Extract the [X, Y] coordinate from the center of the cell holding the provided text.  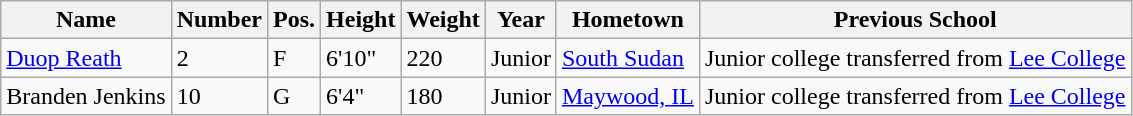
6'10" [361, 58]
South Sudan [628, 58]
180 [443, 96]
F [294, 58]
Height [361, 20]
Pos. [294, 20]
6'4" [361, 96]
Branden Jenkins [86, 96]
Previous School [915, 20]
Weight [443, 20]
Duop Reath [86, 58]
Maywood, IL [628, 96]
2 [219, 58]
G [294, 96]
Number [219, 20]
Name [86, 20]
Hometown [628, 20]
220 [443, 58]
10 [219, 96]
Year [520, 20]
